Output the [x, y] coordinate of the center of the cell containing the given text.  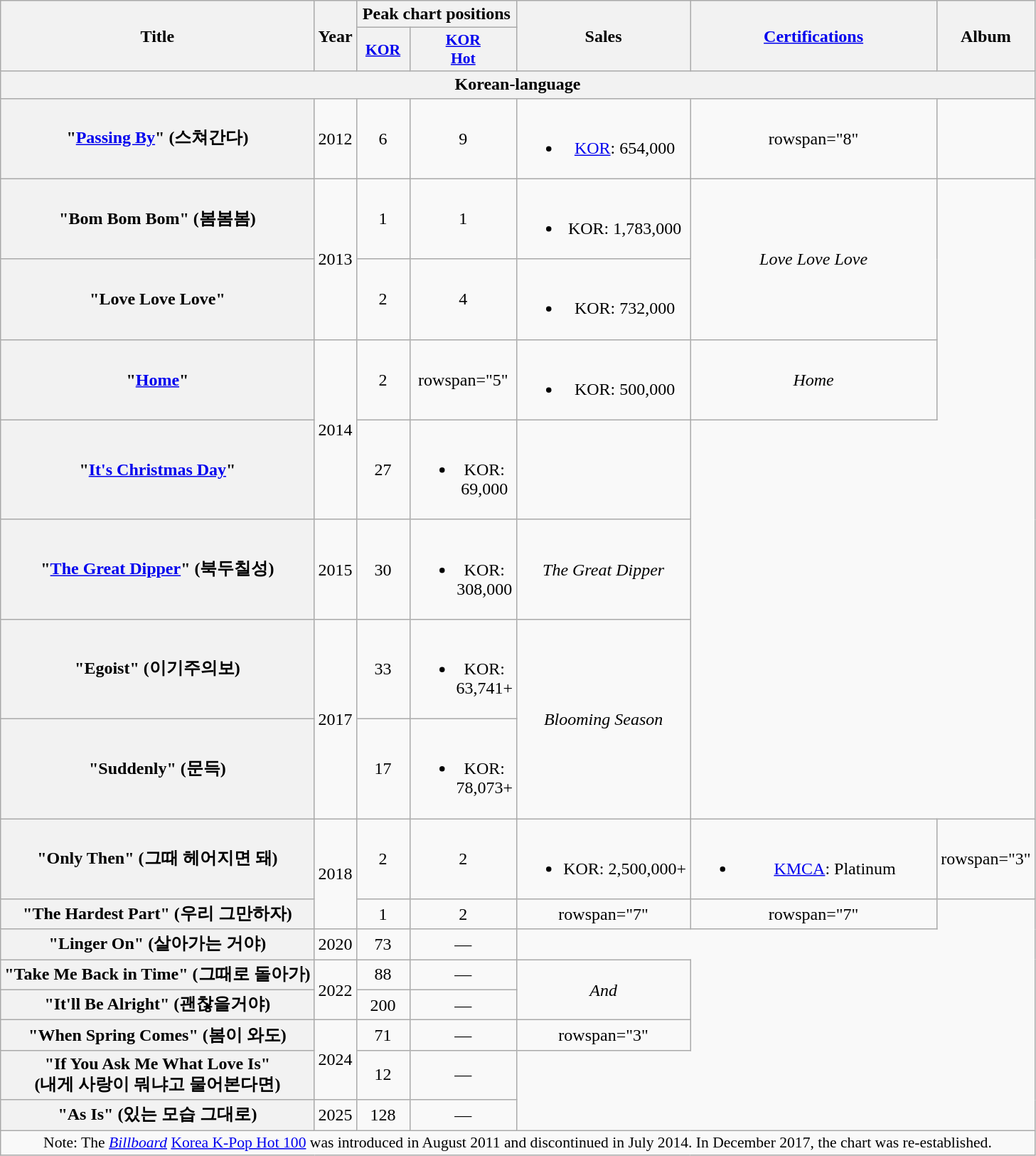
The Great Dipper [604, 569]
73 [383, 945]
"As Is" (있는 모습 그대로) [158, 1115]
"It'll Be Alright" (괜찮을거야) [158, 1004]
KOR: 732,000 [604, 299]
"The Hardest Part" (우리 그만하자) [158, 915]
2017 [336, 718]
KOR: 69,000 [464, 470]
2020 [336, 945]
Blooming Season [604, 718]
"The Great Dipper" (북두칠성) [158, 569]
Title [158, 36]
Love Love Love [813, 259]
KOR [383, 50]
2018 [336, 874]
KOR: 308,000 [464, 569]
"Egoist" (이기주의보) [158, 669]
2015 [336, 569]
KOR: 1,783,000 [604, 219]
200 [383, 1004]
2022 [336, 990]
"Take Me Back in Time" (그때로 돌아가) [158, 975]
"When Spring Comes" (봄이 와도) [158, 1036]
"Passing By" (스쳐간다) [158, 138]
2013 [336, 259]
Korean-language [518, 85]
And [604, 990]
71 [383, 1036]
"Home" [158, 380]
9 [464, 138]
KORHot [464, 50]
12 [383, 1075]
27 [383, 470]
30 [383, 569]
KOR: 78,073+ [464, 768]
2025 [336, 1115]
2024 [336, 1060]
2014 [336, 430]
Certifications [813, 36]
"If You Ask Me What Love Is" (내게 사랑이 뭐냐고 물어본다면) [158, 1075]
KOR: 63,741+ [464, 669]
6 [383, 138]
KOR: 500,000 [604, 380]
"Linger On" (살아가는 거야) [158, 945]
"Love Love Love" [158, 299]
17 [383, 768]
rowspan="8" [813, 138]
Album [986, 36]
Note: The Billboard Korea K-Pop Hot 100 was introduced in August 2011 and discontinued in July 2014. In December 2017, the chart was re-established. [518, 1142]
Sales [604, 36]
rowspan="5" [464, 380]
KMCA: Platinum [813, 858]
2012 [336, 138]
KOR: 2,500,000+ [604, 858]
Peak chart positions [437, 14]
"Only Then" (그때 헤어지면 돼) [158, 858]
"It's Christmas Day" [158, 470]
Year [336, 36]
88 [383, 975]
"Suddenly" (문득) [158, 768]
Home [813, 380]
"Bom Bom Bom" (봄봄봄) [158, 219]
4 [464, 299]
33 [383, 669]
KOR: 654,000 [604, 138]
128 [383, 1115]
